Pinpoint the cell where the given text exists, returning its [x, y] midpoint coordinate. 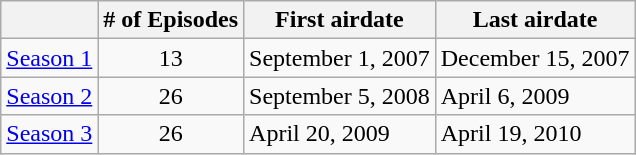
April 19, 2010 [535, 134]
September 5, 2008 [340, 96]
Season 3 [50, 134]
Last airdate [535, 20]
First airdate [340, 20]
April 20, 2009 [340, 134]
Season 2 [50, 96]
December 15, 2007 [535, 58]
# of Episodes [171, 20]
April 6, 2009 [535, 96]
September 1, 2007 [340, 58]
Season 1 [50, 58]
13 [171, 58]
